Identify which cell holds the provided text, then report its (X, Y) central coordinate. 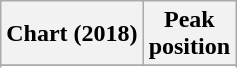
Peak position (189, 34)
Chart (2018) (72, 34)
